From the cell containing the given text, extract its center point as [X, Y] coordinate. 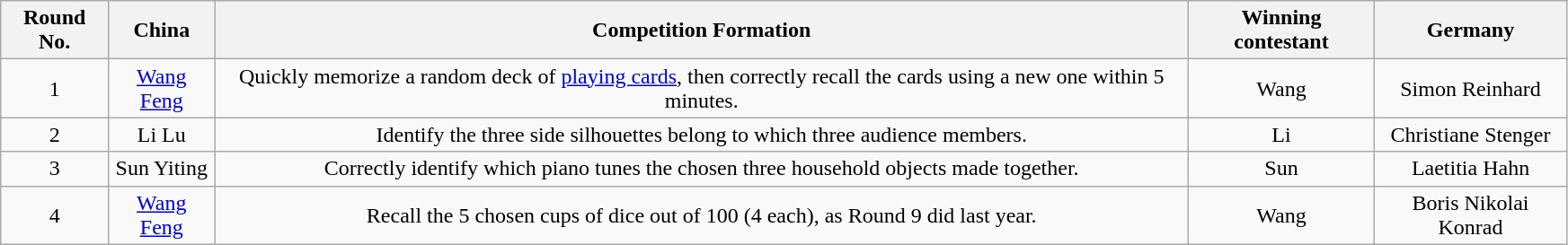
Quickly memorize a random deck of playing cards, then correctly recall the cards using a new one within 5 minutes. [702, 88]
Laetitia Hahn [1470, 169]
1 [55, 88]
Competition Formation [702, 31]
2 [55, 135]
Simon Reinhard [1470, 88]
Correctly identify which piano tunes the chosen three household objects made together. [702, 169]
Boris Nikolai Konrad [1470, 215]
Christiane Stenger [1470, 135]
Germany [1470, 31]
4 [55, 215]
3 [55, 169]
Round No. [55, 31]
Winning contestant [1281, 31]
Li [1281, 135]
Recall the 5 chosen cups of dice out of 100 (4 each), as Round 9 did last year. [702, 215]
Li Lu [162, 135]
China [162, 31]
Sun [1281, 169]
Identify the three side silhouettes belong to which three audience members. [702, 135]
Sun Yiting [162, 169]
